Return [x, y] of the center of cell containing provided text 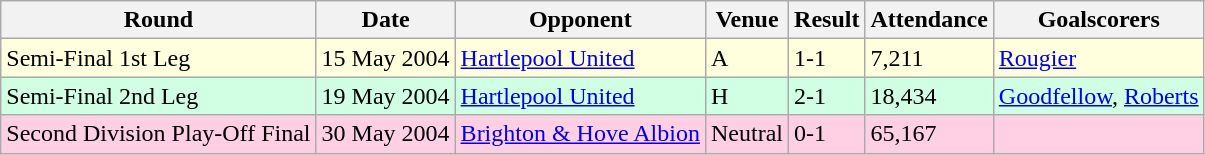
Goodfellow, Roberts [1098, 96]
Opponent [580, 20]
Semi-Final 1st Leg [158, 58]
Neutral [746, 134]
Round [158, 20]
7,211 [929, 58]
Semi-Final 2nd Leg [158, 96]
A [746, 58]
Result [827, 20]
Goalscorers [1098, 20]
15 May 2004 [386, 58]
Rougier [1098, 58]
Venue [746, 20]
65,167 [929, 134]
2-1 [827, 96]
19 May 2004 [386, 96]
H [746, 96]
Attendance [929, 20]
1-1 [827, 58]
Second Division Play-Off Final [158, 134]
Date [386, 20]
0-1 [827, 134]
18,434 [929, 96]
Brighton & Hove Albion [580, 134]
30 May 2004 [386, 134]
